Return the (X, Y) coordinate for the center point of the cell that contains the specified text.  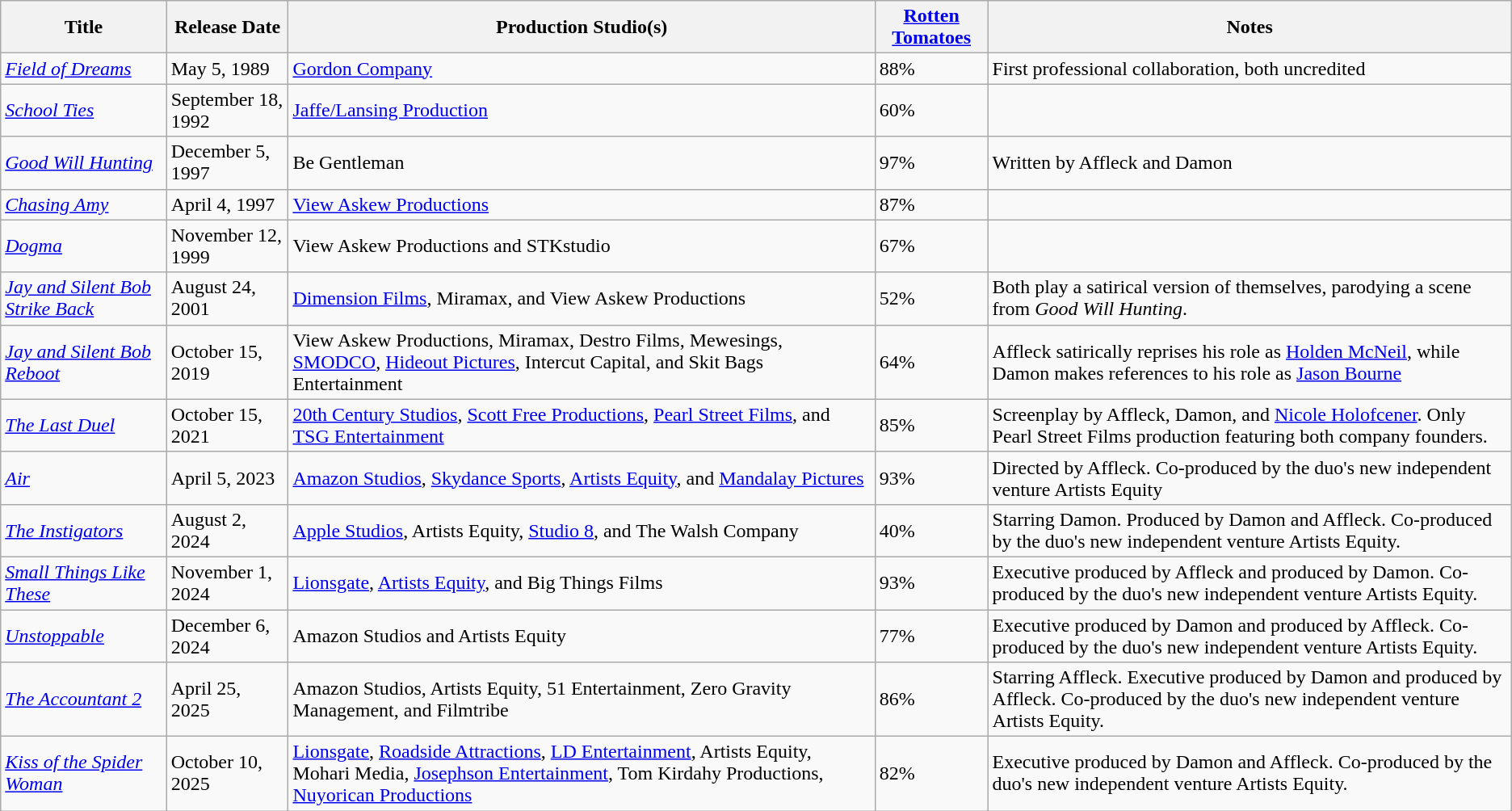
Executive produced by Damon and produced by Affleck. Co-produced by the duo's new independent venture Artists Equity. (1249, 635)
86% (931, 700)
Jay and Silent Bob Strike Back (84, 299)
Screenplay by Affleck, Damon, and Nicole Holofcener. Only Pearl Street Films production featuring both company founders. (1249, 425)
Amazon Studios, Skydance Sports, Artists Equity, and Mandalay Pictures (582, 478)
Jay and Silent Bob Reboot (84, 362)
Chasing Amy (84, 204)
64% (931, 362)
Good Will Hunting (84, 163)
Executive produced by Affleck and produced by Damon. Co-produced by the duo's new independent venture Artists Equity. (1249, 583)
Written by Affleck and Damon (1249, 163)
First professional collaboration, both uncredited (1249, 69)
October 15, 2021 (228, 425)
Affleck satirically reprises his role as Holden McNeil, while Damon makes references to his role as Jason Bourne (1249, 362)
Small Things Like These (84, 583)
August 24, 2001 (228, 299)
November 12, 1999 (228, 246)
77% (931, 635)
Notes (1249, 27)
April 4, 1997 (228, 204)
Starring Damon. Produced by Damon and Affleck. Co-produced by the duo's new independent venture Artists Equity. (1249, 530)
52% (931, 299)
Rotten Tomatoes (931, 27)
Kiss of the Spider Woman (84, 774)
The Last Duel (84, 425)
The Instigators (84, 530)
December 6, 2024 (228, 635)
Executive produced by Damon and Affleck. Co-produced by the duo's new independent venture Artists Equity. (1249, 774)
November 1, 2024 (228, 583)
Dogma (84, 246)
Unstoppable (84, 635)
School Ties (84, 110)
20th Century Studios, Scott Free Productions, Pearl Street Films, and TSG Entertainment (582, 425)
Apple Studios, Artists Equity, Studio 8, and The Walsh Company (582, 530)
September 18, 1992 (228, 110)
View Askew Productions and STKstudio (582, 246)
The Accountant 2 (84, 700)
December 5, 1997 (228, 163)
Title (84, 27)
Field of Dreams (84, 69)
Release Date (228, 27)
Lionsgate, Artists Equity, and Big Things Films (582, 583)
August 2, 2024 (228, 530)
April 5, 2023 (228, 478)
May 5, 1989 (228, 69)
Air (84, 478)
Production Studio(s) (582, 27)
97% (931, 163)
88% (931, 69)
October 15, 2019 (228, 362)
85% (931, 425)
Directed by Affleck. Co-produced by the duo's new independent venture Artists Equity (1249, 478)
87% (931, 204)
40% (931, 530)
Both play a satirical version of themselves, parodying a scene from Good Will Hunting. (1249, 299)
Starring Affleck. Executive produced by Damon and produced by Affleck. Co-produced by the duo's new independent venture Artists Equity. (1249, 700)
60% (931, 110)
Amazon Studios, Artists Equity, 51 Entertainment, Zero Gravity Management, and Filmtribe (582, 700)
Gordon Company (582, 69)
April 25, 2025 (228, 700)
Dimension Films, Miramax, and View Askew Productions (582, 299)
Be Gentleman (582, 163)
View Askew Productions (582, 204)
October 10, 2025 (228, 774)
82% (931, 774)
Amazon Studios and Artists Equity (582, 635)
View Askew Productions, Miramax, Destro Films, Mewesings, SMODCO, Hideout Pictures, Intercut Capital, and Skit Bags Entertainment (582, 362)
67% (931, 246)
Jaffe/Lansing Production (582, 110)
